Pinpoint the cell where the given text exists, returning its [x, y] midpoint coordinate. 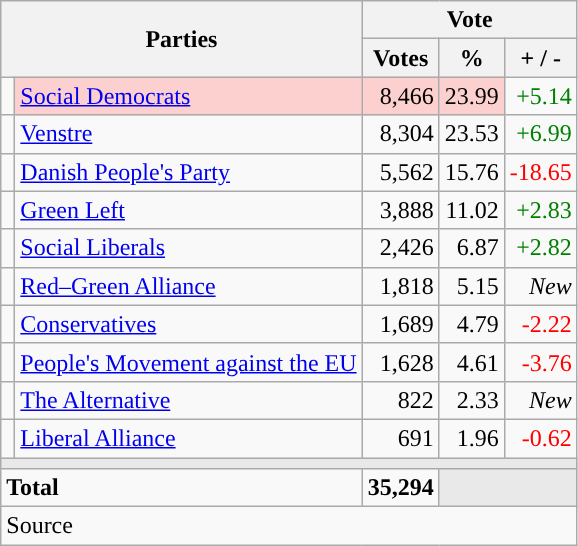
23.99 [472, 96]
23.53 [472, 134]
5,562 [400, 172]
35,294 [400, 488]
Venstre [188, 134]
11.02 [472, 210]
Conservatives [188, 324]
2,426 [400, 248]
-2.22 [540, 324]
-18.65 [540, 172]
1,628 [400, 362]
+5.14 [540, 96]
2.33 [472, 400]
Votes [400, 58]
8,304 [400, 134]
+6.99 [540, 134]
Social Democrats [188, 96]
6.87 [472, 248]
Source [290, 526]
Vote [470, 20]
People's Movement against the EU [188, 362]
8,466 [400, 96]
691 [400, 438]
1.96 [472, 438]
Danish People's Party [188, 172]
-0.62 [540, 438]
3,888 [400, 210]
Parties [182, 39]
% [472, 58]
Social Liberals [188, 248]
4.79 [472, 324]
1,818 [400, 286]
15.76 [472, 172]
The Alternative [188, 400]
Total [182, 488]
Green Left [188, 210]
+ / - [540, 58]
1,689 [400, 324]
-3.76 [540, 362]
Red–Green Alliance [188, 286]
+2.83 [540, 210]
5.15 [472, 286]
822 [400, 400]
+2.82 [540, 248]
Liberal Alliance [188, 438]
4.61 [472, 362]
